Identify which cell holds the provided text, then report its [X, Y] central coordinate. 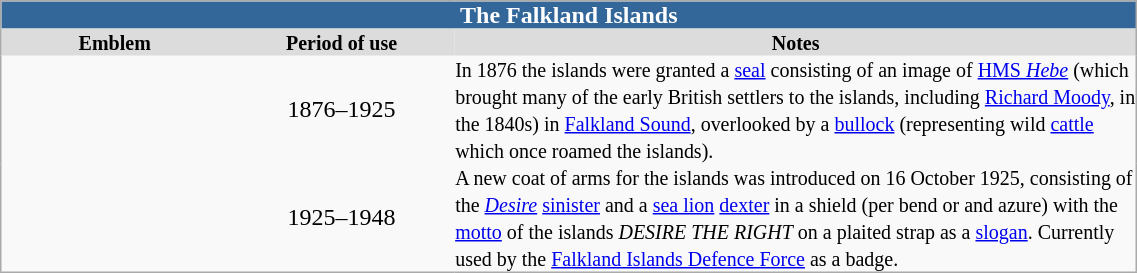
Emblem [114, 42]
1876–1925 [342, 110]
Period of use [342, 42]
Notes [796, 42]
The Falkland Islands [569, 15]
1925–1948 [342, 218]
